Locate the cell with the specified text and output its (X, Y) center coordinate. 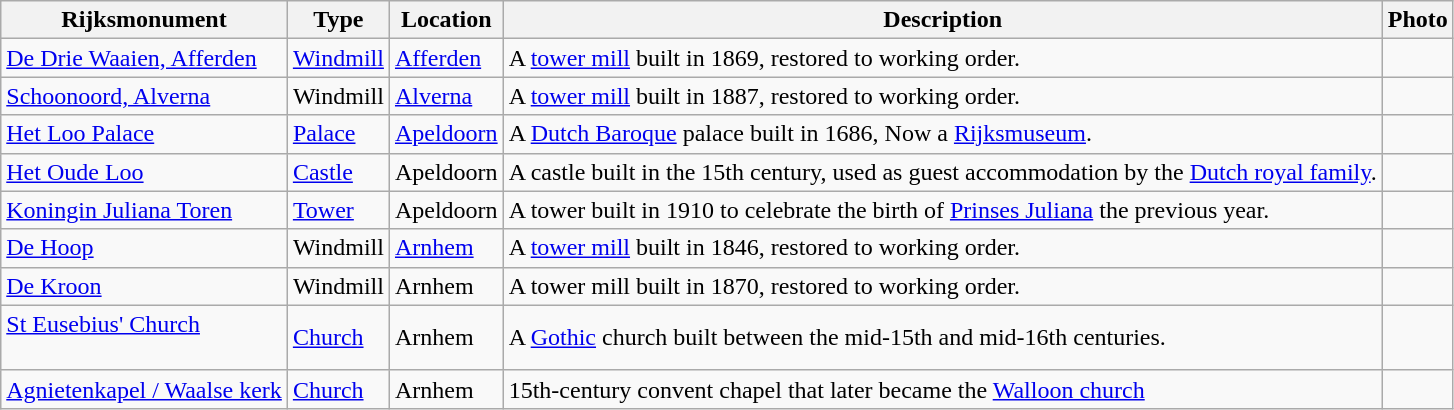
Tower (338, 210)
Rijksmonument (144, 20)
A tower mill built in 1887, restored to working order. (942, 96)
Agnietenkapel / Waalse kerk (144, 389)
A castle built in the 15th century, used as guest accommodation by the Dutch royal family. (942, 172)
A Gothic church built between the mid-15th and mid-16th centuries. (942, 338)
Description (942, 20)
A tower mill built in 1846, restored to working order. (942, 248)
A tower built in 1910 to celebrate the birth of Prinses Juliana the previous year. (942, 210)
St Eusebius' Church (144, 338)
Het Oude Loo (144, 172)
Castle (338, 172)
A tower mill built in 1870, restored to working order. (942, 286)
Alverna (446, 96)
Koningin Juliana Toren (144, 210)
A Dutch Baroque palace built in 1686, Now a Rijksmuseum. (942, 134)
De Kroon (144, 286)
Het Loo Palace (144, 134)
De Hoop (144, 248)
Schoonoord, Alverna (144, 96)
De Drie Waaien, Afferden (144, 58)
15th-century convent chapel that later became the Walloon church (942, 389)
Palace (338, 134)
Afferden (446, 58)
A tower mill built in 1869, restored to working order. (942, 58)
Photo (1418, 20)
Type (338, 20)
Location (446, 20)
